Identify which cell holds the provided text, then report its [X, Y] central coordinate. 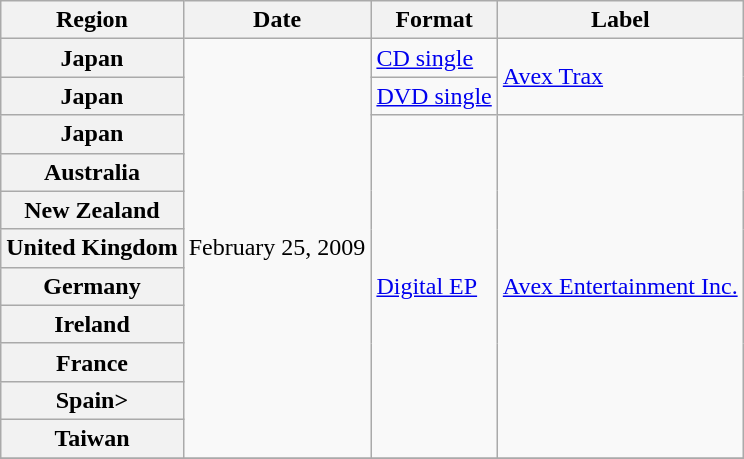
DVD single [434, 96]
Digital EP [434, 286]
France [92, 362]
Avex Trax [620, 77]
Ireland [92, 324]
Format [434, 20]
Label [620, 20]
Germany [92, 286]
Taiwan [92, 438]
Australia [92, 172]
Spain> [92, 400]
Date [277, 20]
February 25, 2009 [277, 248]
Region [92, 20]
Avex Entertainment Inc. [620, 286]
New Zealand [92, 210]
CD single [434, 58]
United Kingdom [92, 248]
